Provide the [X, Y] coordinate of the cell's center where the given text is located.  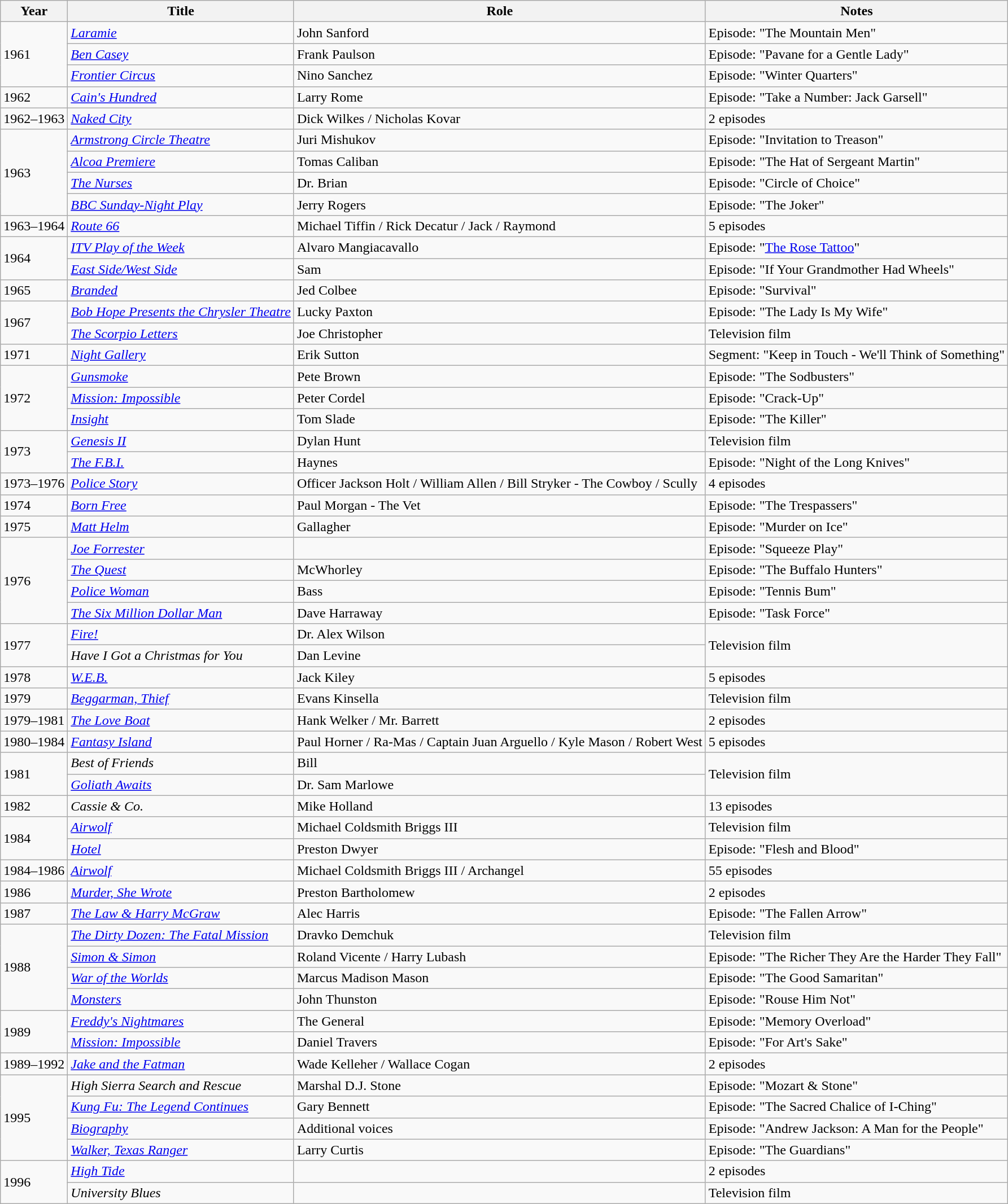
Episode: "The Buffalo Hunters" [856, 570]
W.E.B. [181, 677]
Bob Hope Presents the Chrysler Theatre [181, 312]
Born Free [181, 505]
Episode: "The Sodbusters" [856, 376]
McWhorley [499, 570]
John Thunston [499, 1000]
Ben Casey [181, 54]
Daniel Travers [499, 1043]
Matt Helm [181, 527]
Paul Horner / Ra-Mas / Captain Juan Arguello / Kyle Mason / Robert West [499, 742]
1984–1986 [34, 870]
Episode: "Tennis Bum" [856, 591]
1988 [34, 967]
Jack Kiley [499, 677]
Armstrong Circle Theatre [181, 140]
1984 [34, 838]
Tom Slade [499, 419]
Hank Welker / Mr. Barrett [499, 720]
Preston Bartholomew [499, 892]
Episode: "Crack-Up" [856, 398]
Sam [499, 269]
Episode: "Flesh and Blood" [856, 849]
Episode: "Winter Quarters" [856, 76]
1962 [34, 97]
Freddy's Nightmares [181, 1021]
Dr. Sam Marlowe [499, 785]
1982 [34, 806]
1973–1976 [34, 484]
Dravko Demchuk [499, 935]
1961 [34, 54]
Frontier Circus [181, 76]
Beggarman, Thief [181, 699]
Episode: "The Good Samaritan" [856, 978]
East Side/West Side [181, 269]
The Dirty Dozen: The Fatal Mission [181, 935]
4 episodes [856, 484]
Haynes [499, 462]
Fantasy Island [181, 742]
Jed Colbee [499, 291]
Cassie & Co. [181, 806]
1978 [34, 677]
Peter Cordel [499, 398]
Simon & Simon [181, 957]
Episode: "Squeeze Play" [856, 548]
1986 [34, 892]
Hotel [181, 849]
Gunsmoke [181, 376]
Episode: "The Guardians" [856, 1150]
ITV Play of the Week [181, 247]
Best of Friends [181, 763]
John Sanford [499, 33]
The Quest [181, 570]
Juri Mishukov [499, 140]
1987 [34, 913]
Laramie [181, 33]
High Tide [181, 1171]
Dan Levine [499, 656]
Wade Kelleher / Wallace Cogan [499, 1064]
Joe Forrester [181, 548]
Roland Vicente / Harry Lubash [499, 957]
55 episodes [856, 870]
1979–1981 [34, 720]
Episode: "The Hat of Sergeant Martin" [856, 161]
Paul Morgan - The Vet [499, 505]
Preston Dwyer [499, 849]
Episode: "Murder on Ice" [856, 527]
Pete Brown [499, 376]
1974 [34, 505]
Goliath Awaits [181, 785]
Michael Coldsmith Briggs III / Archangel [499, 870]
Episode: "Mozart & Stone" [856, 1085]
Route 66 [181, 226]
Episode: "Rouse Him Not" [856, 1000]
Night Gallery [181, 355]
Episode: "The Rose Tattoo" [856, 247]
The Love Boat [181, 720]
Notes [856, 11]
Episode: "Night of the Long Knives" [856, 462]
1971 [34, 355]
The Scorpio Letters [181, 334]
1964 [34, 258]
The Nurses [181, 183]
Title [181, 11]
Episode: "Andrew Jackson: A Man for the People" [856, 1128]
Murder, She Wrote [181, 892]
The Law & Harry McGraw [181, 913]
Michael Tiffin / Rick Decatur / Jack / Raymond [499, 226]
Episode: "Memory Overload" [856, 1021]
1962–1963 [34, 119]
1975 [34, 527]
13 episodes [856, 806]
Kung Fu: The Legend Continues [181, 1107]
1989–1992 [34, 1064]
Dave Harraway [499, 612]
1976 [34, 580]
Alvaro Mangiacavallo [499, 247]
1963 [34, 172]
Episode: "For Art's Sake" [856, 1043]
Naked City [181, 119]
Episode: "The Trespassers" [856, 505]
1981 [34, 774]
Police Story [181, 484]
Joe Christopher [499, 334]
1965 [34, 291]
Marshal D.J. Stone [499, 1085]
The F.B.I. [181, 462]
Segment: "Keep in Touch - We'll Think of Something" [856, 355]
Nino Sanchez [499, 76]
1995 [34, 1118]
University Blues [181, 1193]
Dylan Hunt [499, 441]
Gallagher [499, 527]
Dr. Alex Wilson [499, 634]
Jerry Rogers [499, 204]
1980–1984 [34, 742]
1973 [34, 452]
Have I Got a Christmas for You [181, 656]
Michael Coldsmith Briggs III [499, 828]
High Sierra Search and Rescue [181, 1085]
Episode: "Circle of Choice" [856, 183]
Episode: "Pavane for a Gentle Lady" [856, 54]
1972 [34, 398]
Bass [499, 591]
Year [34, 11]
1996 [34, 1182]
Branded [181, 291]
1977 [34, 645]
Episode: "Survival" [856, 291]
Insight [181, 419]
Episode: "Invitation to Treason" [856, 140]
Episode: "Take a Number: Jack Garsell" [856, 97]
Monsters [181, 1000]
Larry Curtis [499, 1150]
The Six Million Dollar Man [181, 612]
Dr. Brian [499, 183]
Mike Holland [499, 806]
Gary Bennett [499, 1107]
Erik Sutton [499, 355]
War of the Worlds [181, 978]
1979 [34, 699]
Dick Wilkes / Nicholas Kovar [499, 119]
1963–1964 [34, 226]
Episode: "If Your Grandmother Had Wheels" [856, 269]
Episode: "The Mountain Men" [856, 33]
Jake and the Fatman [181, 1064]
Fire! [181, 634]
Frank Paulson [499, 54]
Episode: "The Richer They Are the Harder They Fall" [856, 957]
Episode: "The Fallen Arrow" [856, 913]
Episode: "Task Force" [856, 612]
Bill [499, 763]
Marcus Madison Mason [499, 978]
Police Woman [181, 591]
Episode: "The Joker" [856, 204]
Larry Rome [499, 97]
Officer Jackson Holt / William Allen / Bill Stryker - The Cowboy / Scully [499, 484]
Role [499, 11]
1989 [34, 1032]
Genesis II [181, 441]
BBC Sunday-Night Play [181, 204]
Walker, Texas Ranger [181, 1150]
1967 [34, 323]
Additional voices [499, 1128]
Cain's Hundred [181, 97]
The General [499, 1021]
Lucky Paxton [499, 312]
Episode: "The Sacred Chalice of I-Ching" [856, 1107]
Tomas Caliban [499, 161]
Episode: "The Killer" [856, 419]
Biography [181, 1128]
Evans Kinsella [499, 699]
Alcoa Premiere [181, 161]
Alec Harris [499, 913]
Episode: "The Lady Is My Wife" [856, 312]
